Determine the (x, y) coordinate at the center of the cell enclosing the given text.  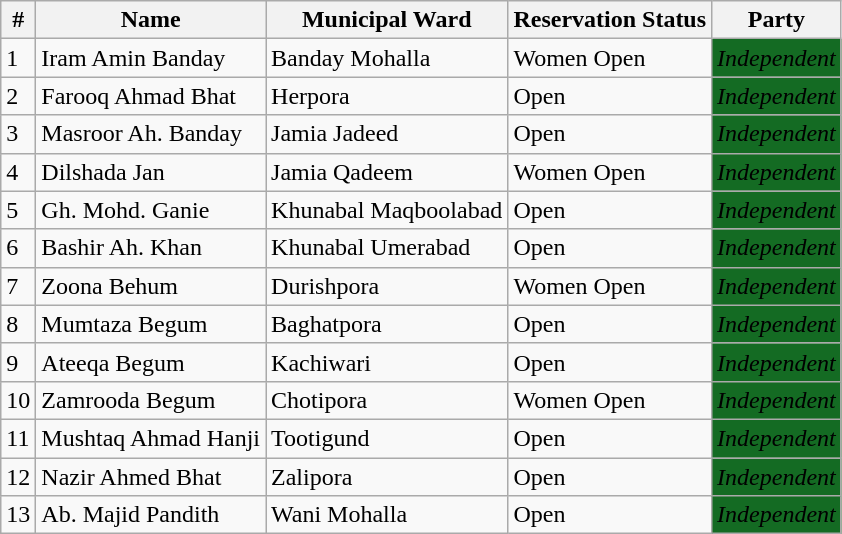
Gh. Mohd. Ganie (151, 210)
Party (777, 20)
11 (18, 438)
Mushtaq Ahmad Hanji (151, 438)
Tootigund (387, 438)
Reservation Status (610, 20)
Herpora (387, 96)
Zoona Behum (151, 286)
Banday Mohalla (387, 58)
9 (18, 362)
Ab. Majid Pandith (151, 515)
Municipal Ward (387, 20)
Bashir Ah. Khan (151, 248)
Durishpora (387, 286)
Dilshada Jan (151, 172)
Mumtaza Begum (151, 324)
5 (18, 210)
Jamia Qadeem (387, 172)
Zamrooda Begum (151, 400)
6 (18, 248)
Masroor Ah. Banday (151, 134)
Zalipora (387, 477)
Name (151, 20)
Khunabal Maqboolabad (387, 210)
Nazir Ahmed Bhat (151, 477)
Baghatpora (387, 324)
Kachiwari (387, 362)
# (18, 20)
Ateeqa Begum (151, 362)
13 (18, 515)
2 (18, 96)
3 (18, 134)
Chotipora (387, 400)
8 (18, 324)
4 (18, 172)
10 (18, 400)
Farooq Ahmad Bhat (151, 96)
12 (18, 477)
Khunabal Umerabad (387, 248)
1 (18, 58)
7 (18, 286)
Iram Amin Banday (151, 58)
Jamia Jadeed (387, 134)
Wani Mohalla (387, 515)
